Detect which cell encompasses the target text, then output its (x, y) center coordinate. 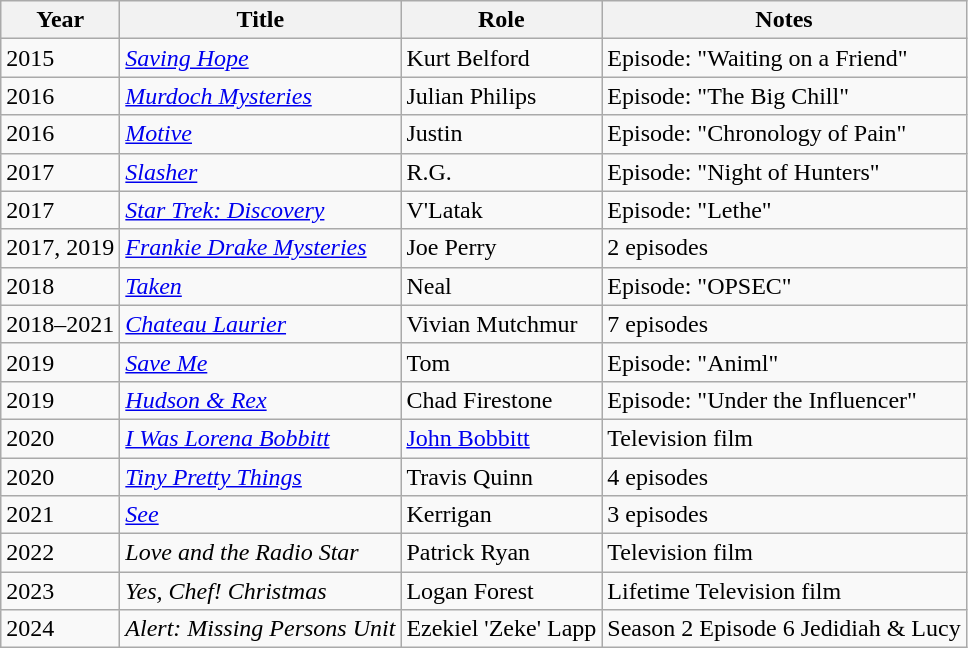
Patrick Ryan (502, 553)
Role (502, 20)
2 episodes (784, 248)
Kerrigan (502, 515)
Chateau Laurier (260, 324)
Neal (502, 286)
2018 (60, 286)
7 episodes (784, 324)
Ezekiel 'Zeke' Lapp (502, 629)
See (260, 515)
Vivian Mutchmur (502, 324)
R.G. (502, 172)
Slasher (260, 172)
Lifetime Television film (784, 591)
Episode: "Waiting on a Friend" (784, 58)
Episode: "Under the Influencer" (784, 400)
4 episodes (784, 477)
V'Latak (502, 210)
Joe Perry (502, 248)
Tom (502, 362)
Frankie Drake Mysteries (260, 248)
Episode: "Chronology of Pain" (784, 134)
Kurt Belford (502, 58)
Episode: "Night of Hunters" (784, 172)
Julian Philips (502, 96)
Logan Forest (502, 591)
Episode: "Animl" (784, 362)
2022 (60, 553)
Love and the Radio Star (260, 553)
Justin (502, 134)
Save Me (260, 362)
Saving Hope (260, 58)
Tiny Pretty Things (260, 477)
2017, 2019 (60, 248)
Episode: "The Big Chill" (784, 96)
Title (260, 20)
I Was Lorena Bobbitt (260, 438)
2015 (60, 58)
Notes (784, 20)
Season 2 Episode 6 Jedidiah & Lucy (784, 629)
Star Trek: Discovery (260, 210)
2018–2021 (60, 324)
3 episodes (784, 515)
Taken (260, 286)
Motive (260, 134)
Murdoch Mysteries (260, 96)
John Bobbitt (502, 438)
Travis Quinn (502, 477)
Episode: "OPSEC" (784, 286)
Alert: Missing Persons Unit (260, 629)
2024 (60, 629)
2023 (60, 591)
Episode: "Lethe" (784, 210)
Chad Firestone (502, 400)
Year (60, 20)
Hudson & Rex (260, 400)
Yes, Chef! Christmas (260, 591)
2021 (60, 515)
